Capture the cell that displays the provided text and extract its (x, y) central coordinate. 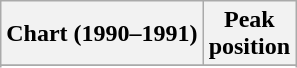
Chart (1990–1991) (102, 34)
Peakposition (249, 34)
